Determine the (X, Y) coordinate at the center of the cell enclosing the given text.  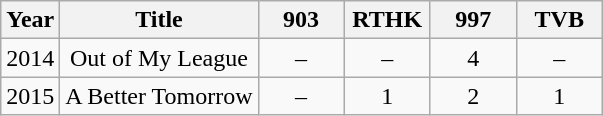
Year (30, 20)
2015 (30, 96)
903 (301, 20)
2014 (30, 58)
RTHK (387, 20)
Title (159, 20)
4 (473, 58)
TVB (559, 20)
Out of My League (159, 58)
2 (473, 96)
997 (473, 20)
A Better Tomorrow (159, 96)
